Provide the (X, Y) coordinate of the cell's center where the given text is located.  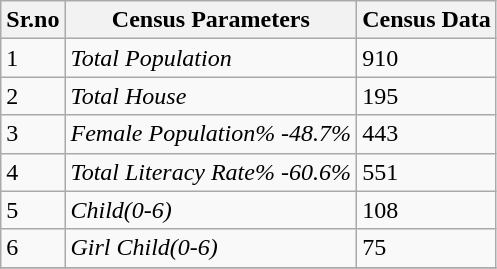
Child(0-6) (211, 210)
Census Parameters (211, 20)
2 (33, 96)
551 (427, 172)
195 (427, 96)
Sr.no (33, 20)
108 (427, 210)
4 (33, 172)
Census Data (427, 20)
6 (33, 248)
910 (427, 58)
5 (33, 210)
75 (427, 248)
Total Population (211, 58)
Female Population% -48.7% (211, 134)
443 (427, 134)
Total House (211, 96)
3 (33, 134)
1 (33, 58)
Girl Child(0-6) (211, 248)
Total Literacy Rate% -60.6% (211, 172)
